Detect which cell encompasses the target text, then output its [X, Y] center coordinate. 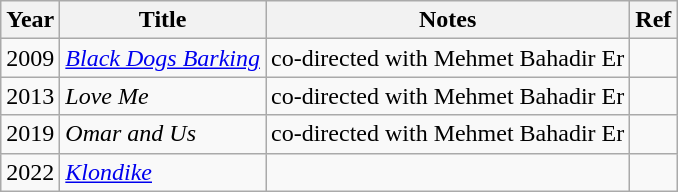
Notes [448, 20]
Ref [654, 20]
2022 [30, 172]
Title [163, 20]
2013 [30, 96]
Omar and Us [163, 134]
2019 [30, 134]
Black Dogs Barking [163, 58]
2009 [30, 58]
Love Me [163, 96]
Klondike [163, 172]
Year [30, 20]
